Return [X, Y] of the center of cell containing provided text 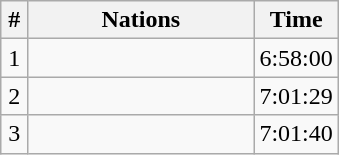
# [14, 20]
1 [14, 58]
7:01:40 [296, 134]
3 [14, 134]
Time [296, 20]
7:01:29 [296, 96]
Nations [141, 20]
2 [14, 96]
6:58:00 [296, 58]
